For the text-containing cell, return its midpoint in (x, y) coordinate format. 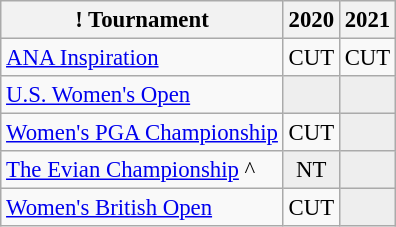
2021 (367, 20)
The Evian Championship ^ (142, 170)
NT (311, 170)
U.S. Women's Open (142, 95)
Women's British Open (142, 208)
ANA Inspiration (142, 58)
! Tournament (142, 20)
Women's PGA Championship (142, 133)
2020 (311, 20)
